Search for the cell housing the specified text and yield its [x, y] center coordinate. 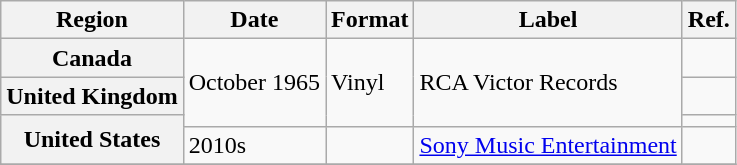
United Kingdom [92, 96]
Format [370, 20]
Label [548, 20]
October 1965 [254, 82]
United States [92, 140]
RCA Victor Records [548, 82]
Sony Music Entertainment [548, 145]
Vinyl [370, 82]
Region [92, 20]
Canada [92, 58]
2010s [254, 145]
Date [254, 20]
Ref. [708, 20]
